Output the (X, Y) coordinate of the center of the cell containing the given text.  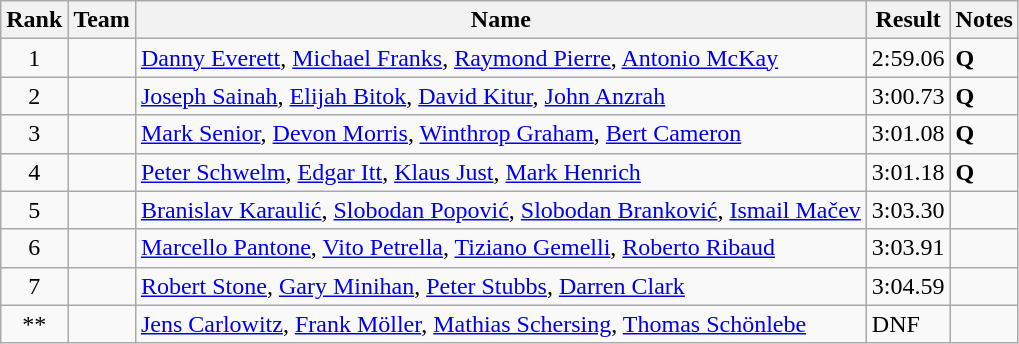
5 (34, 210)
Rank (34, 20)
7 (34, 286)
3 (34, 134)
1 (34, 58)
3:03.30 (908, 210)
Branislav Karaulić, Slobodan Popović, Slobodan Branković, Ismail Mačev (500, 210)
2 (34, 96)
** (34, 324)
Jens Carlowitz, Frank Möller, Mathias Schersing, Thomas Schönlebe (500, 324)
Danny Everett, Michael Franks, Raymond Pierre, Antonio McKay (500, 58)
Mark Senior, Devon Morris, Winthrop Graham, Bert Cameron (500, 134)
3:00.73 (908, 96)
Notes (984, 20)
Result (908, 20)
Name (500, 20)
3:01.08 (908, 134)
Robert Stone, Gary Minihan, Peter Stubbs, Darren Clark (500, 286)
4 (34, 172)
Peter Schwelm, Edgar Itt, Klaus Just, Mark Henrich (500, 172)
Marcello Pantone, Vito Petrella, Tiziano Gemelli, Roberto Ribaud (500, 248)
3:03.91 (908, 248)
3:04.59 (908, 286)
DNF (908, 324)
3:01.18 (908, 172)
6 (34, 248)
Team (102, 20)
2:59.06 (908, 58)
Joseph Sainah, Elijah Bitok, David Kitur, John Anzrah (500, 96)
